Extract the [X, Y] coordinate from the center of the cell holding the provided text.  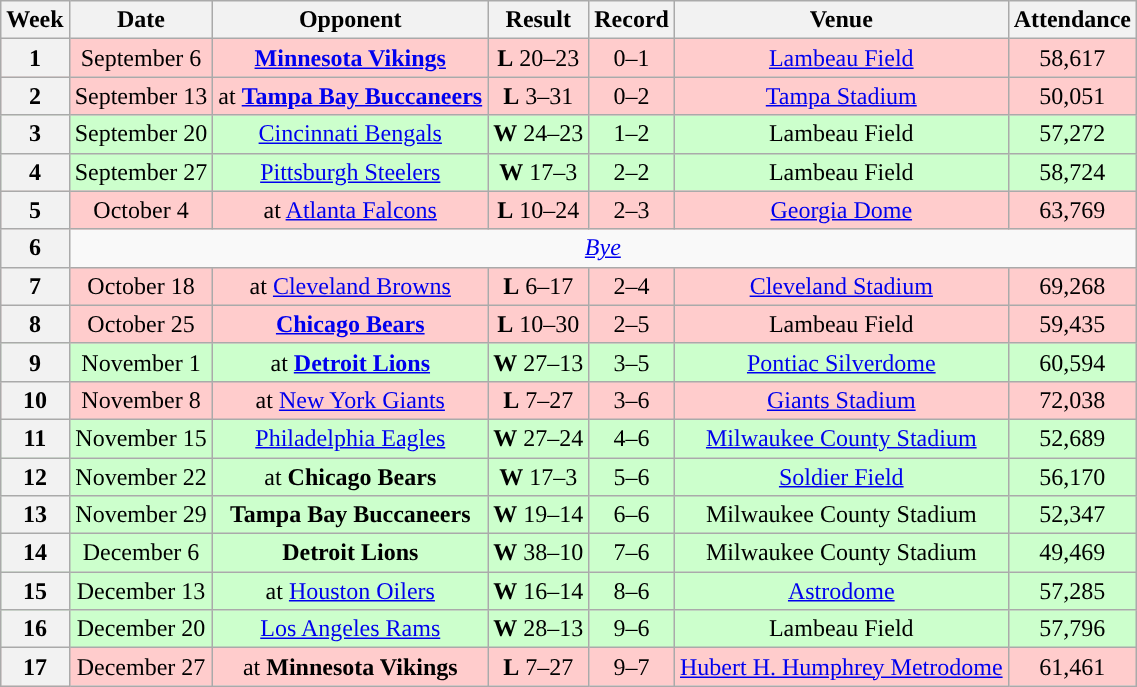
9 [35, 362]
Tampa Bay Buccaneers [350, 515]
2–4 [632, 286]
Cincinnati Bengals [350, 134]
Pontiac Silverdome [841, 362]
November 1 [141, 362]
October 4 [141, 210]
W 24–23 [538, 134]
December 13 [141, 591]
4–6 [632, 438]
at Atlanta Falcons [350, 210]
Minnesota Vikings [350, 58]
14 [35, 553]
59,435 [1072, 324]
November 15 [141, 438]
Hubert H. Humphrey Metrodome [841, 667]
11 [35, 438]
W 16–14 [538, 591]
September 27 [141, 172]
L 20–23 [538, 58]
2 [35, 96]
Giants Stadium [841, 400]
52,347 [1072, 515]
Soldier Field [841, 477]
W 19–14 [538, 515]
63,769 [1072, 210]
57,272 [1072, 134]
Pittsburgh Steelers [350, 172]
L 3–31 [538, 96]
November 29 [141, 515]
Venue [841, 20]
September 6 [141, 58]
at New York Giants [350, 400]
52,689 [1072, 438]
0–1 [632, 58]
at Detroit Lions [350, 362]
Opponent [350, 20]
10 [35, 400]
58,617 [1072, 58]
Philadelphia Eagles [350, 438]
61,461 [1072, 667]
5 [35, 210]
0–2 [632, 96]
72,038 [1072, 400]
9–7 [632, 667]
Astrodome [841, 591]
W 28–13 [538, 629]
L 10–24 [538, 210]
60,594 [1072, 362]
2–2 [632, 172]
W 27–13 [538, 362]
at Minnesota Vikings [350, 667]
2–3 [632, 210]
49,469 [1072, 553]
9–6 [632, 629]
17 [35, 667]
Record [632, 20]
58,724 [1072, 172]
1 [35, 58]
September 20 [141, 134]
15 [35, 591]
W 27–24 [538, 438]
Georgia Dome [841, 210]
57,796 [1072, 629]
3–6 [632, 400]
4 [35, 172]
7 [35, 286]
December 20 [141, 629]
Los Angeles Rams [350, 629]
December 6 [141, 553]
at Houston Oilers [350, 591]
12 [35, 477]
Cleveland Stadium [841, 286]
Attendance [1072, 20]
1–2 [632, 134]
6–6 [632, 515]
8–6 [632, 591]
Tampa Stadium [841, 96]
2–5 [632, 324]
October 25 [141, 324]
Detroit Lions [350, 553]
69,268 [1072, 286]
L 6–17 [538, 286]
3 [35, 134]
at Tampa Bay Buccaneers [350, 96]
October 18 [141, 286]
L 10–30 [538, 324]
16 [35, 629]
November 22 [141, 477]
Bye [602, 248]
Week [35, 20]
7–6 [632, 553]
Date [141, 20]
at Chicago Bears [350, 477]
57,285 [1072, 591]
W 38–10 [538, 553]
56,170 [1072, 477]
50,051 [1072, 96]
Result [538, 20]
8 [35, 324]
5–6 [632, 477]
at Cleveland Browns [350, 286]
3–5 [632, 362]
September 13 [141, 96]
Chicago Bears [350, 324]
6 [35, 248]
December 27 [141, 667]
13 [35, 515]
November 8 [141, 400]
